Identify which cell holds the provided text, then report its [x, y] central coordinate. 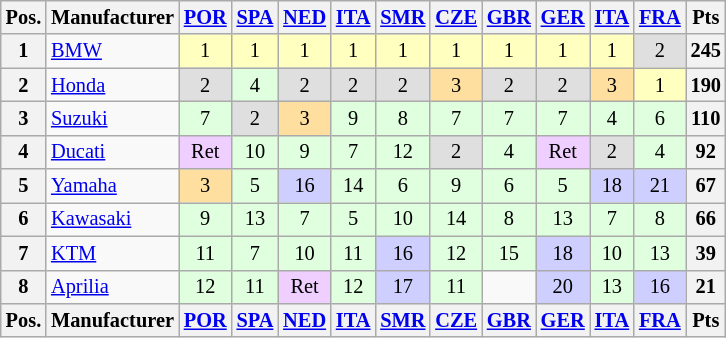
KTM [112, 253]
20 [563, 287]
190 [706, 85]
15 [509, 253]
Aprilia [112, 287]
245 [706, 51]
67 [706, 186]
BMW [112, 51]
Honda [112, 85]
110 [706, 118]
Ducati [112, 152]
Yamaha [112, 186]
39 [706, 253]
92 [706, 152]
66 [706, 219]
Suzuki [112, 118]
Kawasaki [112, 219]
17 [402, 287]
